Identify which cell holds the provided text, then report its [x, y] central coordinate. 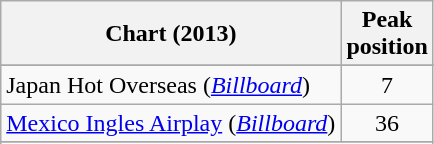
Japan Hot Overseas (Billboard) [171, 85]
36 [387, 123]
Chart (2013) [171, 34]
Peakposition [387, 34]
7 [387, 85]
Mexico Ingles Airplay (Billboard) [171, 123]
